Return [x, y] of the center of cell containing provided text 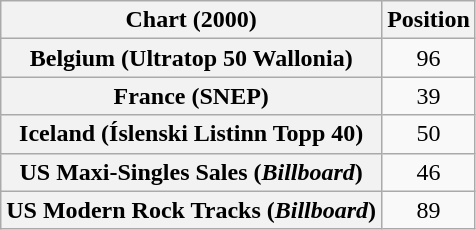
96 [429, 58]
39 [429, 96]
Belgium (Ultratop 50 Wallonia) [192, 58]
Chart (2000) [192, 20]
89 [429, 210]
US Modern Rock Tracks (Billboard) [192, 210]
Position [429, 20]
US Maxi-Singles Sales (Billboard) [192, 172]
46 [429, 172]
Iceland (Íslenski Listinn Topp 40) [192, 134]
France (SNEP) [192, 96]
50 [429, 134]
